Determine the (x, y) coordinate at the center of the cell enclosing the given text.  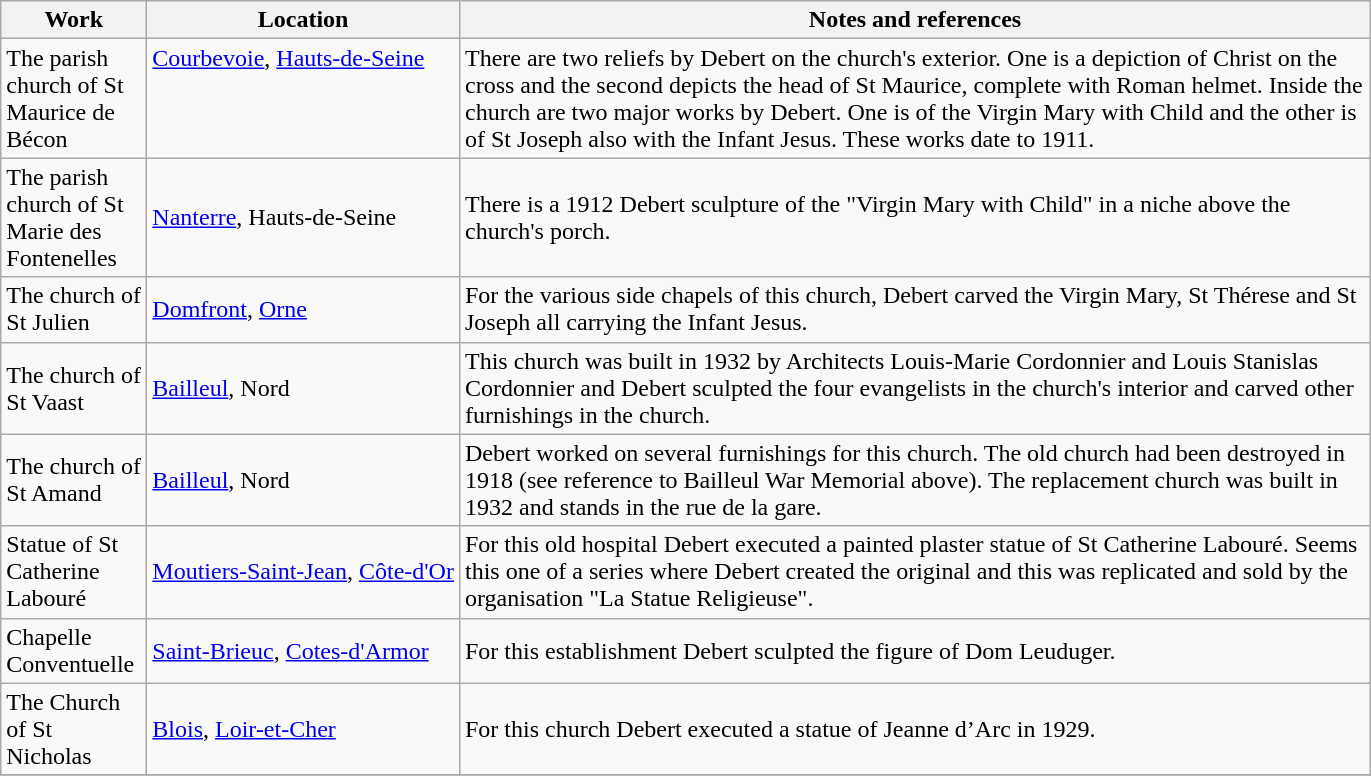
The church of St Julien (74, 310)
Moutiers-Saint-Jean, Côte-d'Or (304, 572)
Nanterre, Hauts-de-Seine (304, 218)
Statue of St Catherine Labouré (74, 572)
Notes and references (914, 20)
The church of St Vaast (74, 388)
For this establishment Debert sculpted the figure of Dom Leuduger. (914, 650)
Domfront, Orne (304, 310)
For this church Debert executed a statue of Jeanne d’Arc in 1929. (914, 729)
The Church of St Nicholas (74, 729)
For the various side chapels of this church, Debert carved the Virgin Mary, St Thérese and St Joseph all carrying the Infant Jesus. (914, 310)
Blois, Loir-et-Cher (304, 729)
The church of St Amand (74, 480)
Saint-Brieuc, Cotes-d'Armor (304, 650)
The parish church of St Marie des Fontenelles (74, 218)
Chapelle Conventuelle (74, 650)
There is a 1912 Debert sculpture of the "Virgin Mary with Child" in a niche above the church's porch. (914, 218)
Location (304, 20)
Work (74, 20)
Courbevoie, Hauts-de-Seine (304, 98)
The parish church of St Maurice de Bécon (74, 98)
